Pinpoint the cell where the given text exists, returning its [x, y] midpoint coordinate. 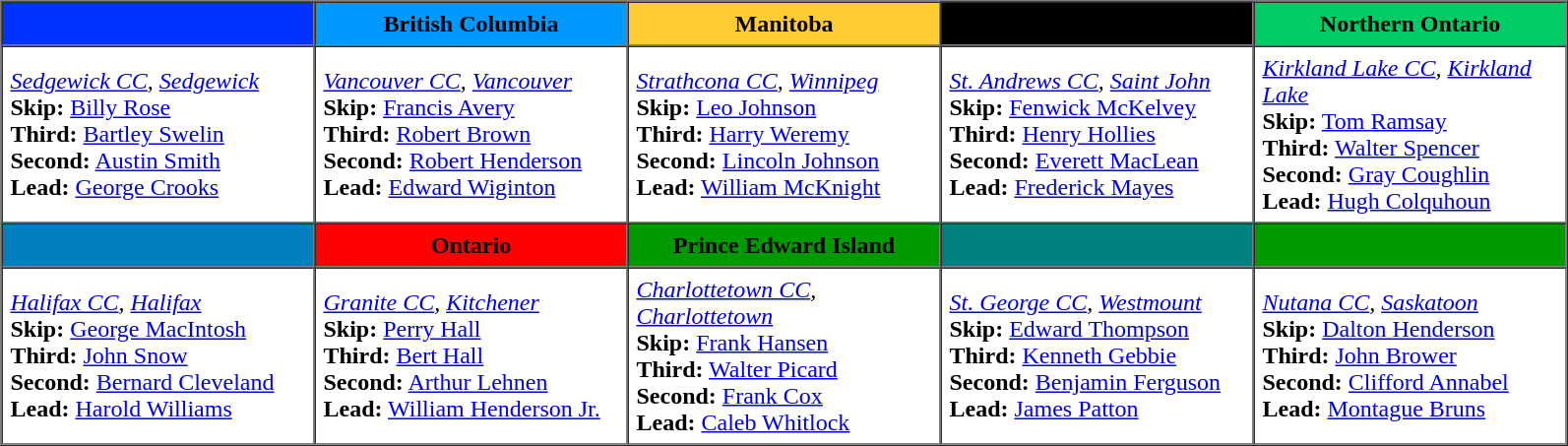
St. George CC, WestmountSkip: Edward Thompson Third: Kenneth Gebbie Second: Benjamin Ferguson Lead: James Patton [1098, 356]
Nutana CC, SaskatoonSkip: Dalton Henderson Third: John Brower Second: Clifford Annabel Lead: Montague Bruns [1411, 356]
St. Andrews CC, Saint JohnSkip: Fenwick McKelvey Third: Henry Hollies Second: Everett MacLean Lead: Frederick Mayes [1098, 134]
Northern Ontario [1411, 24]
British Columbia [471, 24]
Strathcona CC, WinnipegSkip: Leo Johnson Third: Harry Weremy Second: Lincoln Johnson Lead: William McKnight [784, 134]
Manitoba [784, 24]
Charlottetown CC, CharlottetownSkip: Frank Hansen Third: Walter Picard Second: Frank Cox Lead: Caleb Whitlock [784, 356]
Sedgewick CC, SedgewickSkip: Billy Rose Third: Bartley Swelin Second: Austin Smith Lead: George Crooks [158, 134]
Halifax CC, HalifaxSkip: George MacIntosh Third: John Snow Second: Bernard Cleveland Lead: Harold Williams [158, 356]
Ontario [471, 244]
Kirkland Lake CC, Kirkland LakeSkip: Tom Ramsay Third: Walter Spencer Second: Gray Coughlin Lead: Hugh Colquhoun [1411, 134]
Granite CC, KitchenerSkip: Perry Hall Third: Bert Hall Second: Arthur Lehnen Lead: William Henderson Jr. [471, 356]
Prince Edward Island [784, 244]
Vancouver CC, VancouverSkip: Francis Avery Third: Robert Brown Second: Robert Henderson Lead: Edward Wiginton [471, 134]
